Provide the [x, y] coordinate of the cell's center where the given text is located.  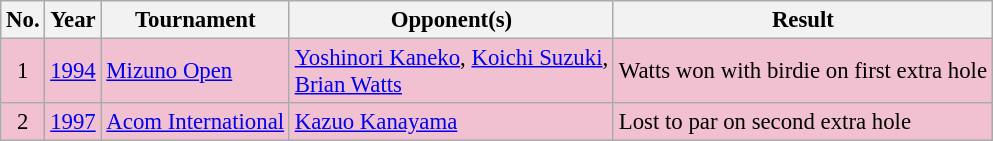
Lost to par on second extra hole [802, 122]
Tournament [195, 20]
Watts won with birdie on first extra hole [802, 72]
Acom International [195, 122]
Year [73, 20]
1994 [73, 72]
Mizuno Open [195, 72]
No. [23, 20]
2 [23, 122]
Kazuo Kanayama [451, 122]
Result [802, 20]
Opponent(s) [451, 20]
Yoshinori Kaneko, Koichi Suzuki, Brian Watts [451, 72]
1 [23, 72]
1997 [73, 122]
